Capture the cell that displays the provided text and extract its [X, Y] central coordinate. 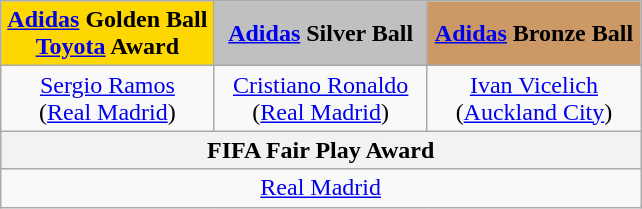
Cristiano Ronaldo(Real Madrid) [320, 98]
Adidas Golden BallToyota Award [108, 34]
Sergio Ramos(Real Madrid) [108, 98]
FIFA Fair Play Award [321, 150]
Adidas Bronze Ball [534, 34]
Adidas Silver Ball [320, 34]
Real Madrid [321, 188]
Ivan Vicelich(Auckland City) [534, 98]
